Output the (X, Y) coordinate of the center of the cell containing the given text.  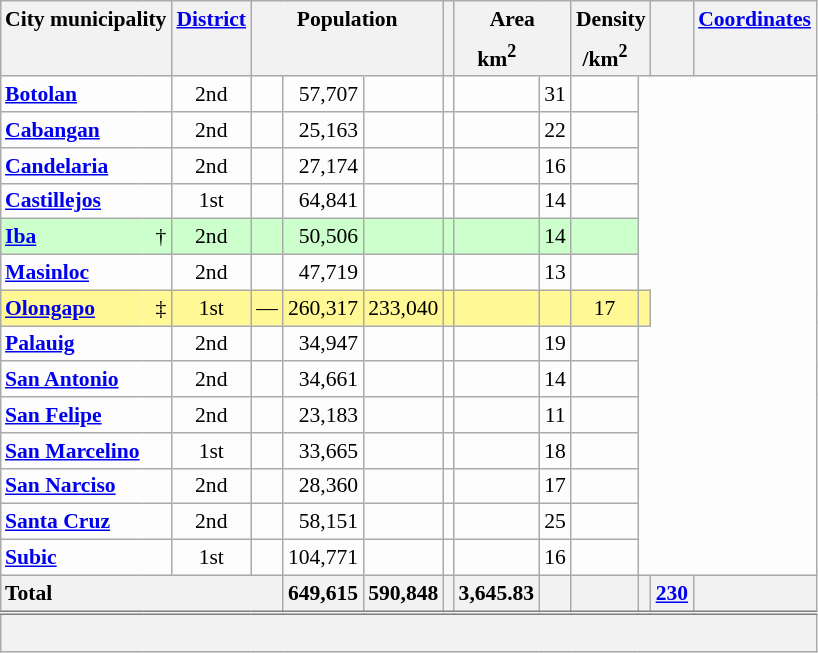
34,947 (323, 344)
64,841 (323, 201)
57,707 (323, 94)
22 (555, 130)
Population (347, 18)
‡ (156, 308)
47,719 (323, 272)
Density (611, 18)
260,317 (323, 308)
19 (555, 344)
50,506 (323, 237)
Santa Cruz (86, 522)
3,645.83 (497, 594)
33,665 (323, 450)
104,771 (323, 557)
58,151 (323, 522)
Candelaria (86, 165)
Botolan (86, 94)
34,661 (323, 379)
590,848 (403, 594)
27,174 (323, 165)
Subic (86, 557)
Cabangan (86, 130)
Coordinates (754, 18)
25 (555, 522)
11 (555, 415)
Olongapo (71, 308)
San Antonio (86, 379)
Masinloc (86, 272)
31 (555, 94)
13 (555, 272)
28,360 (323, 486)
† (156, 237)
City municipality (86, 18)
Castillejos (86, 201)
Area (512, 18)
San Marcelino (86, 450)
District (211, 18)
San Narciso (86, 486)
Palauig (86, 344)
— (267, 308)
Iba (71, 237)
San Felipe (86, 415)
18 (555, 450)
km2 (497, 56)
649,615 (323, 594)
/km2 (604, 56)
25,163 (323, 130)
230 (672, 594)
23,183 (323, 415)
233,040 (403, 308)
Total (142, 594)
